Detect which cell encompasses the target text, then output its (X, Y) center coordinate. 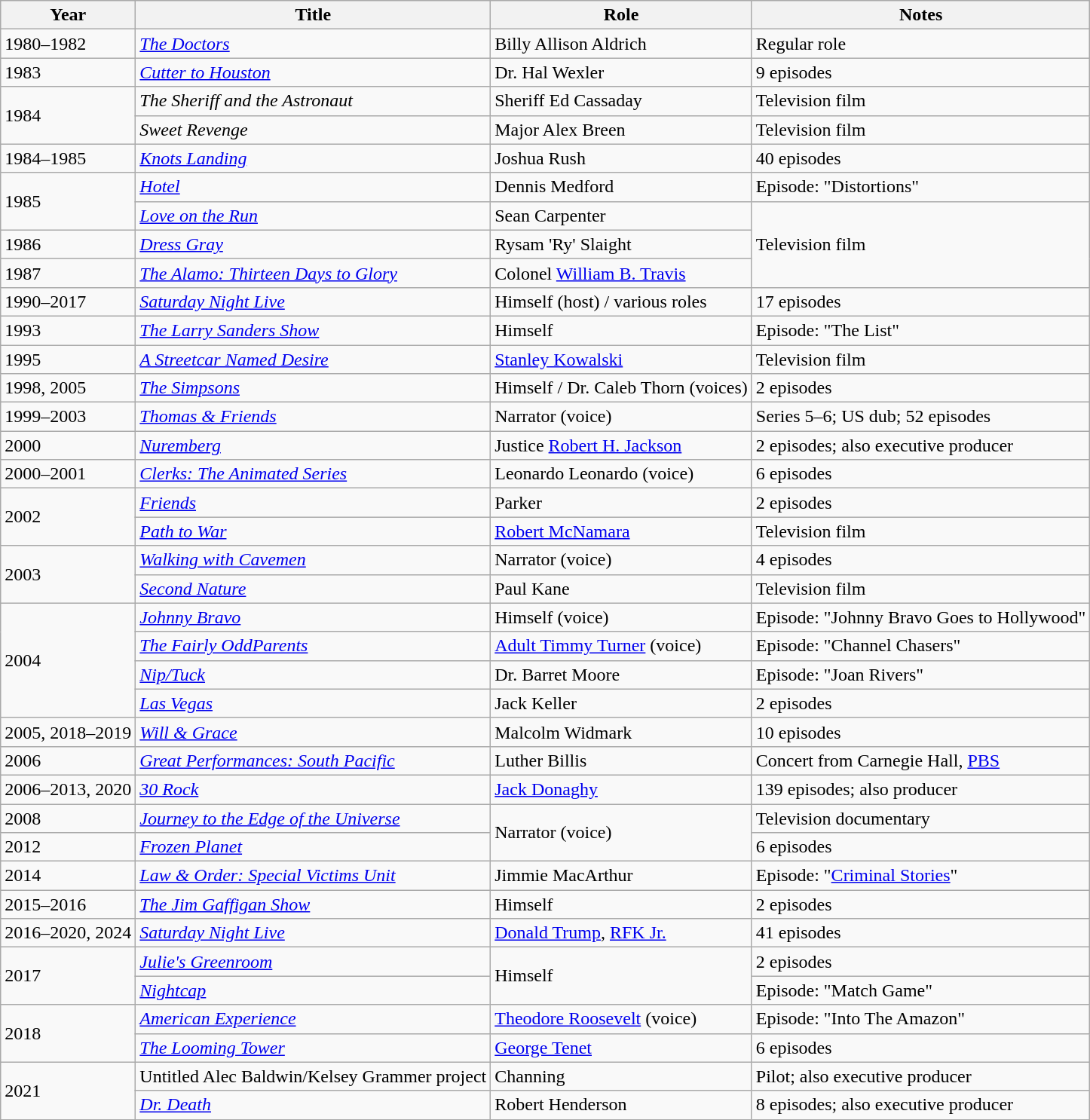
Jack Keller (621, 703)
George Tenet (621, 1048)
Himself / Dr. Caleb Thorn (voices) (621, 388)
Episode: "Match Game" (921, 990)
Nightcap (314, 990)
Justice Robert H. Jackson (621, 445)
The Alamo: Thirteen Days to Glory (314, 273)
2002 (68, 517)
10 episodes (921, 732)
Colonel William B. Travis (621, 273)
Hotel (314, 187)
Stanley Kowalski (621, 360)
Title (314, 15)
Jack Donaghy (621, 789)
Year (68, 15)
41 episodes (921, 933)
1987 (68, 273)
Untitled Alec Baldwin/Kelsey Grammer project (314, 1076)
A Streetcar Named Desire (314, 360)
Nuremberg (314, 445)
Major Alex Breen (621, 130)
Great Performances: South Pacific (314, 760)
Journey to the Edge of the Universe (314, 818)
Walking with Cavemen (314, 560)
Frozen Planet (314, 847)
Jimmie MacArthur (621, 876)
American Experience (314, 1019)
Episode: "Johnny Bravo Goes to Hollywood" (921, 617)
Clerks: The Animated Series (314, 474)
Cutter to Houston (314, 72)
Episode: "Criminal Stories" (921, 876)
1980–1982 (68, 44)
Parker (621, 503)
2017 (68, 976)
Sean Carpenter (621, 216)
Sheriff Ed Cassaday (621, 101)
8 episodes; also executive producer (921, 1105)
Donald Trump, RFK Jr. (621, 933)
The Sheriff and the Astronaut (314, 101)
2000 (68, 445)
Pilot; also executive producer (921, 1076)
2018 (68, 1033)
1998, 2005 (68, 388)
139 episodes; also producer (921, 789)
Episode: "Channel Chasers" (921, 646)
Adult Timmy Turner (voice) (621, 646)
Law & Order: Special Victims Unit (314, 876)
Episode: "Joan Rivers" (921, 675)
2004 (68, 660)
The Larry Sanders Show (314, 330)
17 episodes (921, 301)
Dr. Barret Moore (621, 675)
4 episodes (921, 560)
2014 (68, 876)
2003 (68, 574)
Las Vegas (314, 703)
Episode: "Distortions" (921, 187)
1990–2017 (68, 301)
Episode: "The List" (921, 330)
1985 (68, 201)
Dennis Medford (621, 187)
40 episodes (921, 158)
The Simpsons (314, 388)
Nip/Tuck (314, 675)
Sweet Revenge (314, 130)
Will & Grace (314, 732)
Love on the Run (314, 216)
2016–2020, 2024 (68, 933)
Dr. Death (314, 1105)
Regular role (921, 44)
The Doctors (314, 44)
The Jim Gaffigan Show (314, 904)
Concert from Carnegie Hall, PBS (921, 760)
2005, 2018–2019 (68, 732)
Rysam 'Ry' Slaight (621, 244)
Second Nature (314, 589)
9 episodes (921, 72)
Television documentary (921, 818)
Notes (921, 15)
Theodore Roosevelt (voice) (621, 1019)
1986 (68, 244)
Dr. Hal Wexler (621, 72)
2000–2001 (68, 474)
Johnny Bravo (314, 617)
1999–2003 (68, 417)
Malcolm Widmark (621, 732)
Joshua Rush (621, 158)
Billy Allison Aldrich (621, 44)
Role (621, 15)
2006 (68, 760)
Friends (314, 503)
Channing (621, 1076)
2 episodes; also executive producer (921, 445)
1984 (68, 115)
The Looming Tower (314, 1048)
2006–2013, 2020 (68, 789)
Luther Billis (621, 760)
2021 (68, 1091)
Knots Landing (314, 158)
Robert Henderson (621, 1105)
2012 (68, 847)
1993 (68, 330)
1983 (68, 72)
Leonardo Leonardo (voice) (621, 474)
1995 (68, 360)
2015–2016 (68, 904)
Episode: "Into The Amazon" (921, 1019)
The Fairly OddParents (314, 646)
Robert McNamara (621, 531)
Thomas & Friends (314, 417)
Paul Kane (621, 589)
Dress Gray (314, 244)
Series 5–6; US dub; 52 episodes (921, 417)
2008 (68, 818)
1984–1985 (68, 158)
Himself (host) / various roles (621, 301)
Path to War (314, 531)
Julie's Greenroom (314, 962)
Himself (voice) (621, 617)
30 Rock (314, 789)
